Scan for the cell matching the given text and deliver its (x, y) coordinate at center. 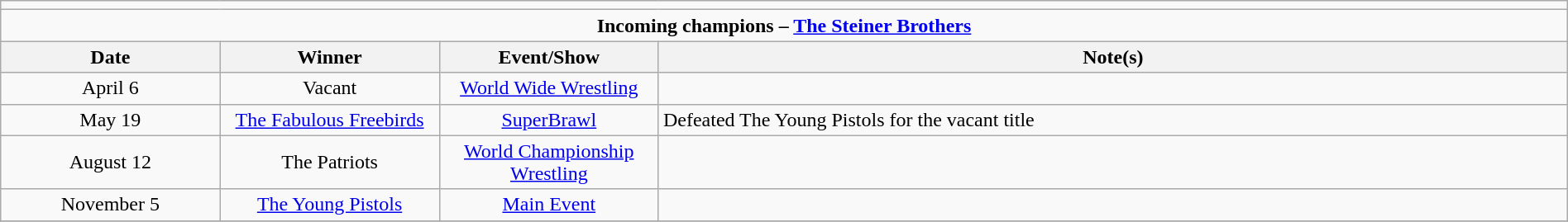
Event/Show (549, 57)
The Patriots (329, 162)
Defeated The Young Pistols for the vacant title (1113, 120)
August 12 (111, 162)
The Fabulous Freebirds (329, 120)
May 19 (111, 120)
Note(s) (1113, 57)
April 6 (111, 88)
Incoming champions – The Steiner Brothers (784, 26)
World Championship Wrestling (549, 162)
The Young Pistols (329, 205)
Vacant (329, 88)
Main Event (549, 205)
SuperBrawl (549, 120)
November 5 (111, 205)
World Wide Wrestling (549, 88)
Winner (329, 57)
Date (111, 57)
